Output the (x, y) coordinate of the center of the cell containing the given text.  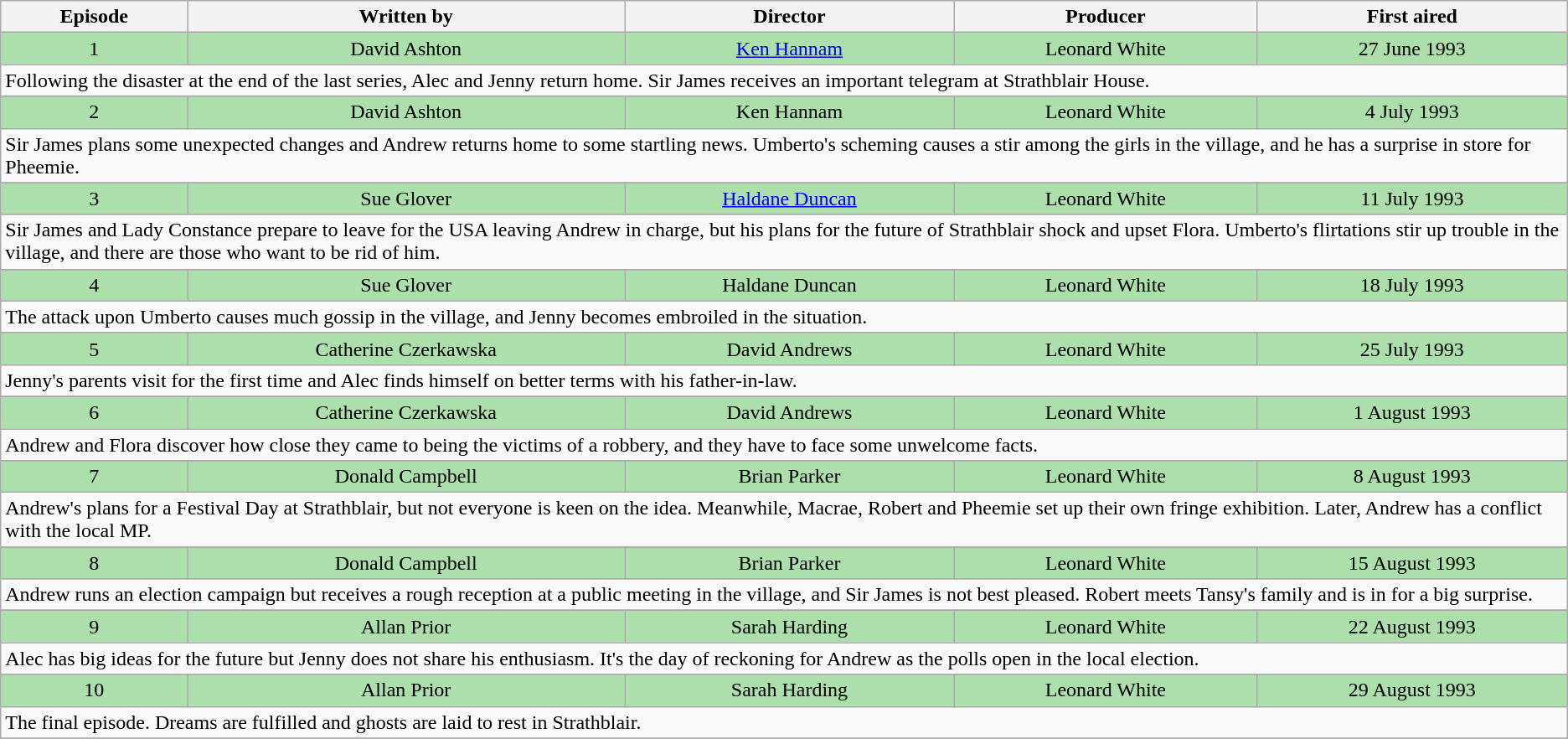
18 July 1993 (1412, 285)
1 August 1993 (1412, 412)
15 August 1993 (1412, 563)
Andrew and Flora discover how close they came to being the victims of a robbery, and they have to face some unwelcome facts. (784, 445)
29 August 1993 (1412, 690)
Written by (406, 17)
11 July 1993 (1412, 199)
27 June 1993 (1412, 49)
Episode (94, 17)
The final episode. Dreams are fulfilled and ghosts are laid to rest in Strathblair. (784, 722)
7 (94, 477)
5 (94, 349)
Director (790, 17)
4 July 1993 (1412, 112)
6 (94, 412)
4 (94, 285)
9 (94, 627)
25 July 1993 (1412, 349)
The attack upon Umberto causes much gossip in the village, and Jenny becomes embroiled in the situation. (784, 317)
Producer (1106, 17)
22 August 1993 (1412, 627)
1 (94, 49)
First aired (1412, 17)
2 (94, 112)
3 (94, 199)
8 August 1993 (1412, 477)
8 (94, 563)
Following the disaster at the end of the last series, Alec and Jenny return home. Sir James receives an important telegram at Strathblair House. (784, 80)
Jenny's parents visit for the first time and Alec finds himself on better terms with his father-in-law. (784, 380)
10 (94, 690)
